Scan for the cell matching the given text and deliver its (X, Y) coordinate at center. 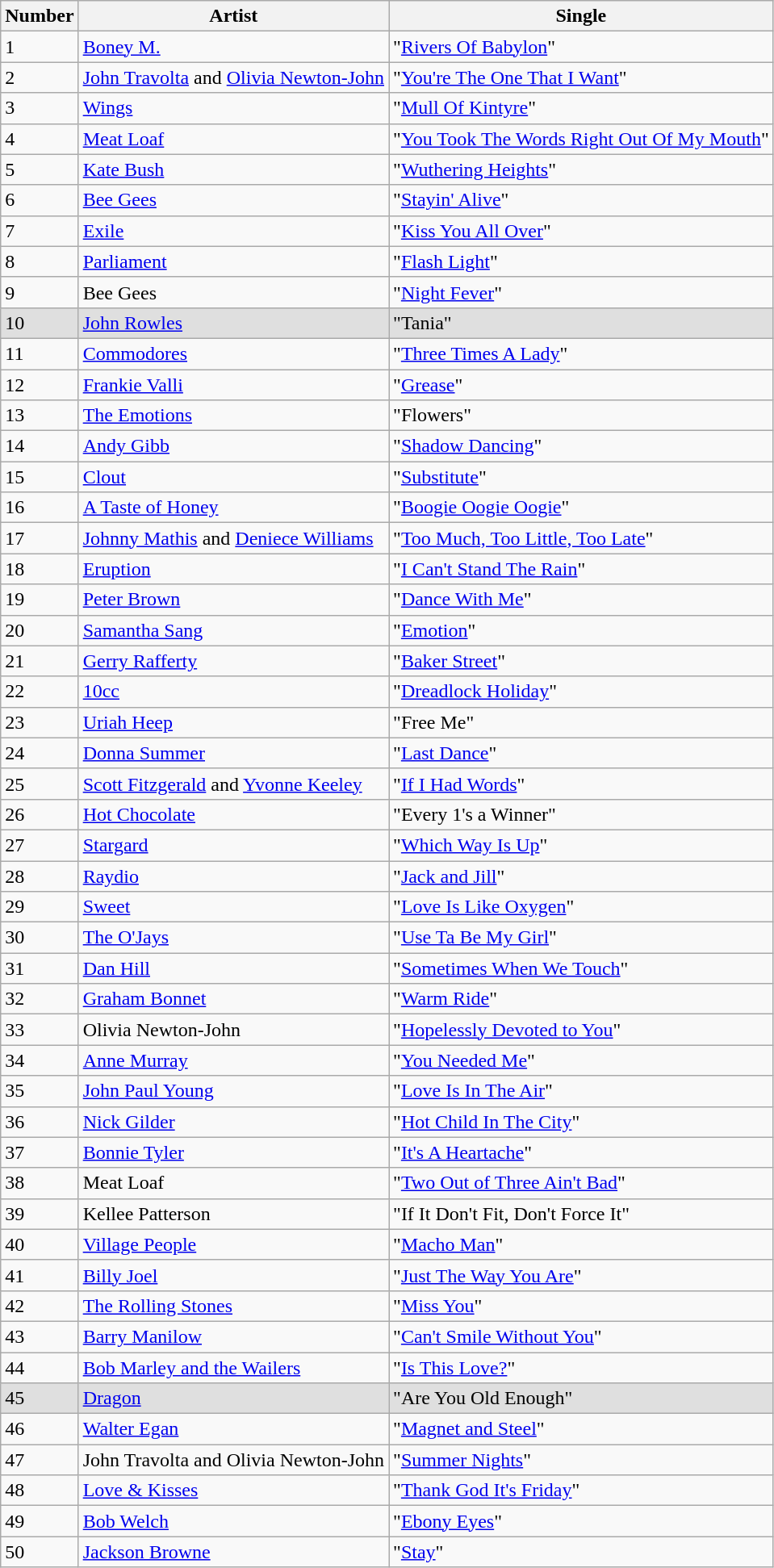
"Magnet and Steel" (581, 1429)
Walter Egan (233, 1429)
43 (40, 1336)
"You Took The Words Right Out Of My Mouth" (581, 139)
Boney M. (233, 47)
2 (40, 77)
"Boogie Oogie Oogie" (581, 508)
John Rowles (233, 323)
23 (40, 722)
"Are You Old Enough" (581, 1399)
Dan Hill (233, 968)
"Tania" (581, 323)
37 (40, 1152)
"Stayin' Alive" (581, 200)
Barry Manilow (233, 1336)
27 (40, 845)
12 (40, 385)
"Jack and Jill" (581, 876)
"Hopelessly Devoted to You" (581, 1030)
"Can't Smile Without You" (581, 1336)
"Rivers Of Babylon" (581, 47)
Bob Welch (233, 1521)
"Dreadlock Holiday" (581, 692)
Johnny Mathis and Deniece Williams (233, 538)
14 (40, 446)
"You're The One That I Want" (581, 77)
"Every 1's a Winner" (581, 814)
3 (40, 108)
11 (40, 353)
Parliament (233, 261)
Andy Gibb (233, 446)
Graham Bonnet (233, 999)
Uriah Heep (233, 722)
"I Can't Stand The Rain" (581, 569)
29 (40, 907)
"Emotion" (581, 630)
15 (40, 477)
10cc (233, 692)
25 (40, 784)
Artist (233, 16)
44 (40, 1368)
4 (40, 139)
33 (40, 1030)
35 (40, 1091)
38 (40, 1183)
A Taste of Honey (233, 508)
8 (40, 261)
"If I Had Words" (581, 784)
17 (40, 538)
"It's A Heartache" (581, 1152)
"Sometimes When We Touch" (581, 968)
42 (40, 1306)
"Summer Nights" (581, 1460)
24 (40, 753)
"Grease" (581, 385)
"Dance With Me" (581, 600)
"Warm Ride" (581, 999)
48 (40, 1491)
18 (40, 569)
Jackson Browne (233, 1552)
7 (40, 231)
"Free Me" (581, 722)
"Three Times A Lady" (581, 353)
Dragon (233, 1399)
Scott Fitzgerald and Yvonne Keeley (233, 784)
46 (40, 1429)
"Just The Way You Are" (581, 1275)
"Which Way Is Up" (581, 845)
Stargard (233, 845)
39 (40, 1214)
Exile (233, 231)
40 (40, 1244)
Peter Brown (233, 600)
Olivia Newton-John (233, 1030)
"Flowers" (581, 416)
"Mull Of Kintyre" (581, 108)
Clout (233, 477)
Billy Joel (233, 1275)
Commodores (233, 353)
"Miss You" (581, 1306)
19 (40, 600)
"Two Out of Three Ain't Bad" (581, 1183)
16 (40, 508)
28 (40, 876)
Samantha Sang (233, 630)
32 (40, 999)
The O'Jays (233, 938)
Bob Marley and the Wailers (233, 1368)
Bonnie Tyler (233, 1152)
"Is This Love?" (581, 1368)
"You Needed Me" (581, 1060)
The Emotions (233, 416)
"Flash Light" (581, 261)
36 (40, 1122)
26 (40, 814)
The Rolling Stones (233, 1306)
"Love Is Like Oxygen" (581, 907)
Anne Murray (233, 1060)
Frankie Valli (233, 385)
John Paul Young (233, 1091)
"Use Ta Be My Girl" (581, 938)
9 (40, 292)
41 (40, 1275)
Eruption (233, 569)
47 (40, 1460)
30 (40, 938)
"Wuthering Heights" (581, 169)
"Too Much, Too Little, Too Late" (581, 538)
34 (40, 1060)
21 (40, 661)
31 (40, 968)
Gerry Rafferty (233, 661)
Sweet (233, 907)
Hot Chocolate (233, 814)
Number (40, 16)
"Stay" (581, 1552)
22 (40, 692)
1 (40, 47)
Village People (233, 1244)
"If It Don't Fit, Don't Force It" (581, 1214)
10 (40, 323)
20 (40, 630)
Kellee Patterson (233, 1214)
"Thank God It's Friday" (581, 1491)
"Substitute" (581, 477)
"Night Fever" (581, 292)
50 (40, 1552)
5 (40, 169)
Kate Bush (233, 169)
Nick Gilder (233, 1122)
49 (40, 1521)
45 (40, 1399)
Donna Summer (233, 753)
"Ebony Eyes" (581, 1521)
"Love Is In The Air" (581, 1091)
Single (581, 16)
Raydio (233, 876)
"Shadow Dancing" (581, 446)
13 (40, 416)
Love & Kisses (233, 1491)
"Macho Man" (581, 1244)
"Kiss You All Over" (581, 231)
"Hot Child In The City" (581, 1122)
6 (40, 200)
"Last Dance" (581, 753)
"Baker Street" (581, 661)
Wings (233, 108)
